Search for the cell housing the specified text and yield its [X, Y] center coordinate. 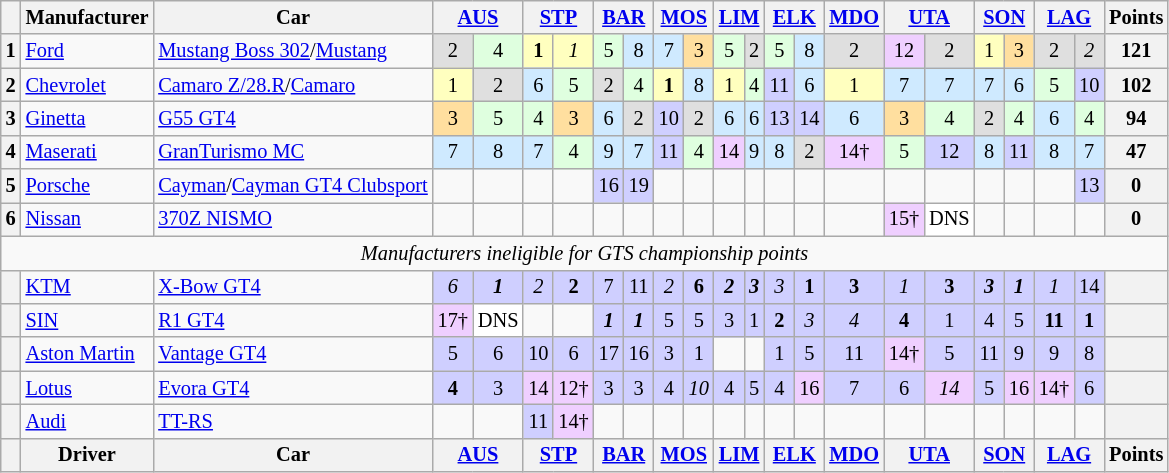
47 [1136, 152]
Vantage GT4 [292, 354]
KTM [88, 287]
GranTurismo MC [292, 152]
17† [453, 320]
Ford [88, 51]
19 [639, 186]
94 [1136, 118]
SIN [88, 320]
370Z NISMO [292, 219]
Audi [88, 421]
17 [609, 354]
Ginetta [88, 118]
Lotus [88, 388]
12† [573, 388]
Driver [88, 455]
Cayman/Cayman GT4 Clubsport [292, 186]
X-Bow GT4 [292, 287]
Evora GT4 [292, 388]
Maserati [88, 152]
Manufacturer [88, 17]
Chevrolet [88, 85]
15† [904, 219]
R1 GT4 [292, 320]
Porsche [88, 186]
102 [1136, 85]
TT-RS [292, 421]
Nissan [88, 219]
G55 GT4 [292, 118]
Camaro Z/28.R/Camaro [292, 85]
Mustang Boss 302/Mustang [292, 51]
121 [1136, 51]
Manufacturers ineligible for GTS championship points [584, 253]
Aston Martin [88, 354]
